Extract the [x, y] coordinate from the center of the cell holding the provided text.  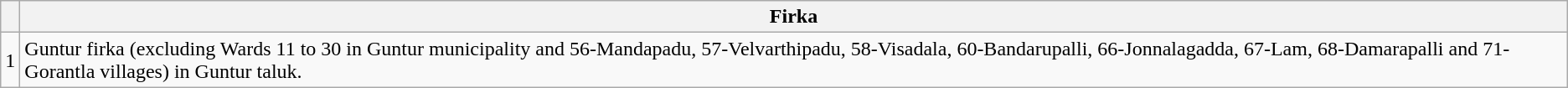
1 [10, 60]
Firka [794, 17]
